Find where the given text appears and provide that cell's center as [x, y] coordinate. 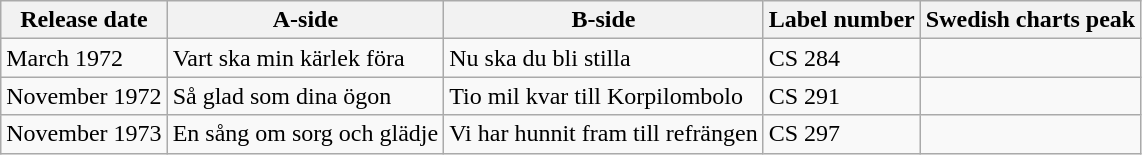
B-side [604, 20]
March 1972 [84, 58]
Swedish charts peak [1030, 20]
Nu ska du bli stilla [604, 58]
CS 284 [842, 58]
A-side [306, 20]
November 1972 [84, 96]
Vi har hunnit fram till refrängen [604, 134]
Release date [84, 20]
Vart ska min kärlek föra [306, 58]
Så glad som dina ögon [306, 96]
November 1973 [84, 134]
CS 297 [842, 134]
Label number [842, 20]
En sång om sorg och glädje [306, 134]
CS 291 [842, 96]
Tio mil kvar till Korpilombolo [604, 96]
